Pinpoint the cell where the given text exists, returning its [x, y] midpoint coordinate. 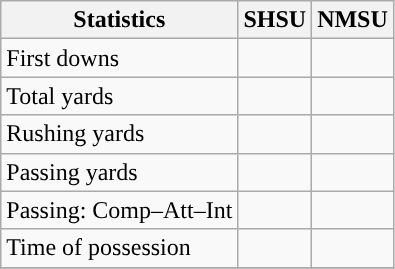
Rushing yards [120, 134]
First downs [120, 58]
Total yards [120, 96]
Passing yards [120, 172]
Time of possession [120, 248]
SHSU [275, 20]
Passing: Comp–Att–Int [120, 210]
Statistics [120, 20]
NMSU [353, 20]
